Return the [X, Y] coordinate for the center point of the cell that contains the specified text.  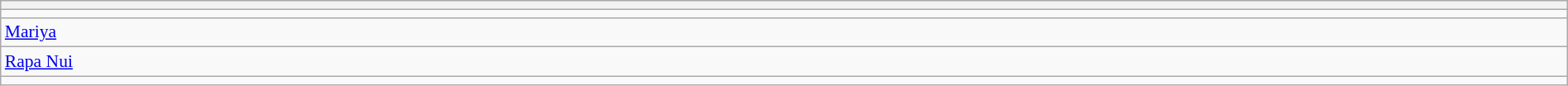
Mariya [784, 32]
Rapa Nui [784, 62]
